Locate the cell with the specified text and output its [x, y] center coordinate. 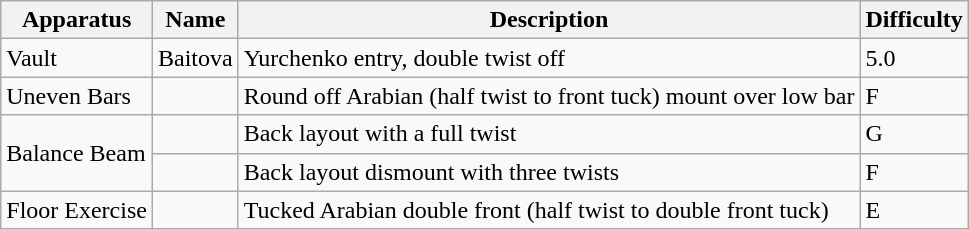
Apparatus [77, 20]
Back layout dismount with three twists [549, 172]
Floor Exercise [77, 210]
5.0 [914, 58]
Back layout with a full twist [549, 134]
E [914, 210]
Uneven Bars [77, 96]
Vault [77, 58]
Difficulty [914, 20]
Description [549, 20]
Round off Arabian (half twist to front tuck) mount over low bar [549, 96]
Baitova [195, 58]
Tucked Arabian double front (half twist to double front tuck) [549, 210]
G [914, 134]
Yurchenko entry, double twist off [549, 58]
Name [195, 20]
Balance Beam [77, 153]
